From the cell containing the given text, extract its center point as [X, Y] coordinate. 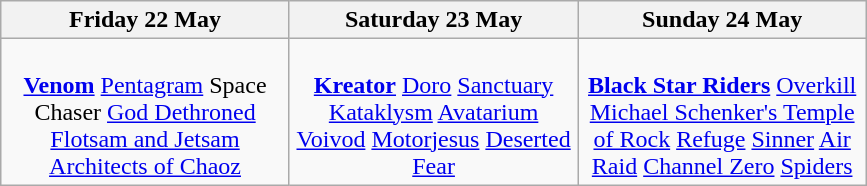
Venom Pentagram Space Chaser God Dethroned Flotsam and Jetsam Architects of Chaoz [146, 112]
Black Star Riders Overkill Michael Schenker's Temple of Rock Refuge Sinner Air Raid Channel Zero Spiders [722, 112]
Friday 22 May [146, 20]
Saturday 23 May [434, 20]
Sunday 24 May [722, 20]
Kreator Doro Sanctuary Kataklysm Avatarium Voivod Motorjesus Deserted Fear [434, 112]
